From the cell containing the given text, extract its center point as [X, Y] coordinate. 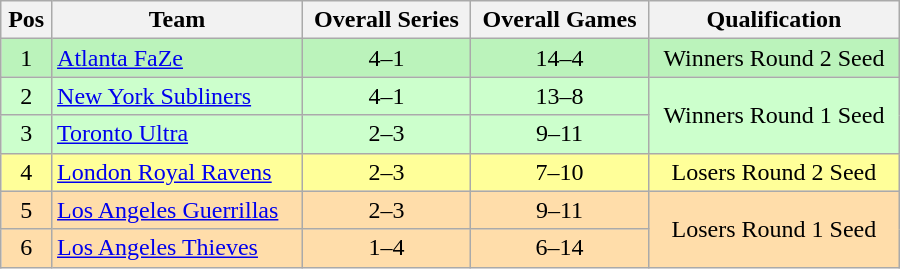
3 [26, 134]
Winners Round 2 Seed [774, 58]
6–14 [559, 248]
14–4 [559, 58]
Los Angeles Thieves [178, 248]
New York Subliners [178, 96]
1 [26, 58]
Overall Games [559, 20]
Winners Round 1 Seed [774, 115]
Losers Round 1 Seed [774, 229]
7–10 [559, 172]
Overall Series [386, 20]
Los Angeles Guerrillas [178, 210]
Pos [26, 20]
Losers Round 2 Seed [774, 172]
London Royal Ravens [178, 172]
5 [26, 210]
4 [26, 172]
Qualification [774, 20]
1–4 [386, 248]
2 [26, 96]
Atlanta FaZe [178, 58]
6 [26, 248]
13–8 [559, 96]
Toronto Ultra [178, 134]
Team [178, 20]
